Identify which cell holds the provided text, then report its (x, y) central coordinate. 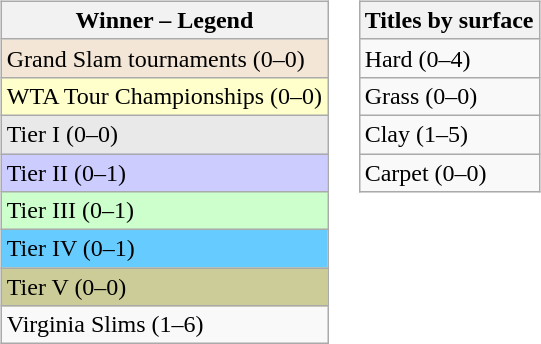
Tier V (0–0) (164, 287)
WTA Tour Championships (0–0) (164, 96)
Tier II (0–1) (164, 173)
Grass (0–0) (449, 96)
Grand Slam tournaments (0–0) (164, 58)
Winner – Legend (164, 20)
Clay (1–5) (449, 134)
Virginia Slims (1–6) (164, 325)
Tier I (0–0) (164, 134)
Hard (0–4) (449, 58)
Titles by surface (449, 20)
Carpet (0–0) (449, 173)
Tier IV (0–1) (164, 249)
Tier III (0–1) (164, 211)
